For the text-containing cell, return its midpoint in (x, y) coordinate format. 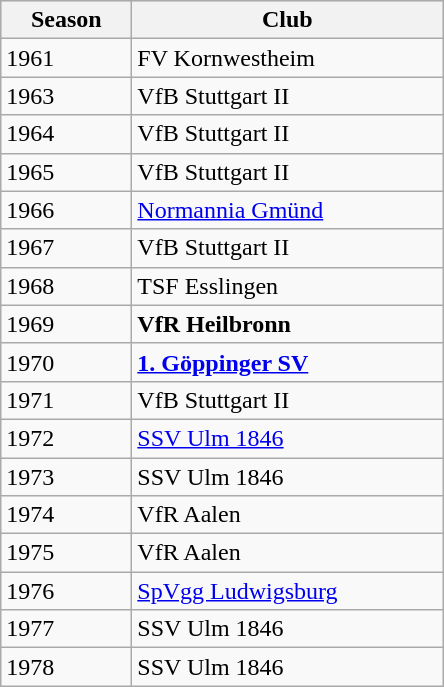
1978 (66, 667)
1968 (66, 286)
1977 (66, 629)
1971 (66, 400)
Normannia Gmünd (288, 210)
TSF Esslingen (288, 286)
Club (288, 20)
1970 (66, 362)
1972 (66, 438)
VfR Heilbronn (288, 324)
1975 (66, 553)
1967 (66, 248)
1. Göppinger SV (288, 362)
1966 (66, 210)
1976 (66, 591)
1961 (66, 58)
SpVgg Ludwigsburg (288, 591)
1974 (66, 515)
1969 (66, 324)
FV Kornwestheim (288, 58)
1964 (66, 134)
1965 (66, 172)
Season (66, 20)
1963 (66, 96)
1973 (66, 477)
